Capture the cell that displays the provided text and extract its [x, y] central coordinate. 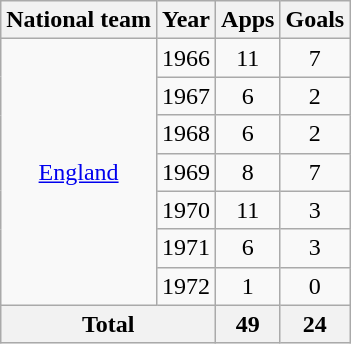
1968 [186, 134]
8 [248, 172]
England [79, 172]
24 [315, 324]
Apps [248, 20]
1970 [186, 210]
1971 [186, 248]
Year [186, 20]
1969 [186, 172]
49 [248, 324]
1972 [186, 286]
Goals [315, 20]
0 [315, 286]
Total [108, 324]
1966 [186, 58]
1 [248, 286]
1967 [186, 96]
National team [79, 20]
